Determine the (x, y) coordinate at the center of the cell enclosing the given text.  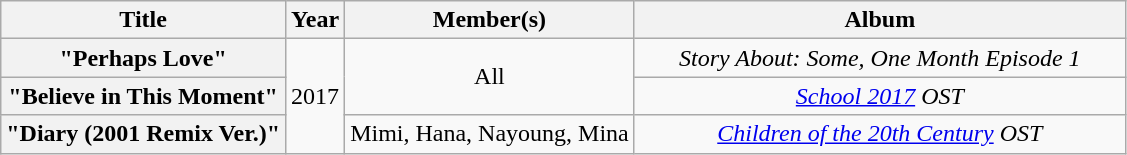
"Believe in This Moment" (144, 96)
Mimi, Hana, Nayoung, Mina (490, 134)
Album (880, 20)
Children of the 20th Century OST (880, 134)
School 2017 OST (880, 96)
All (490, 77)
Title (144, 20)
"Perhaps Love" (144, 58)
Member(s) (490, 20)
"Diary (2001 Remix Ver.)" (144, 134)
Story About: Some, One Month Episode 1 (880, 58)
2017 (316, 96)
Year (316, 20)
